Return [X, Y] of the center of cell containing provided text 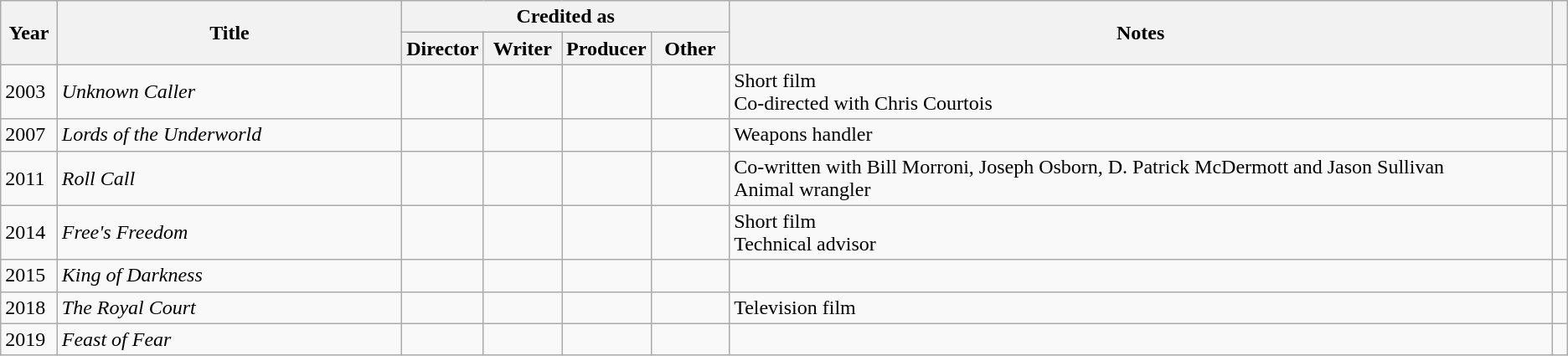
Other [690, 49]
Weapons handler [1141, 135]
Free's Freedom [230, 233]
King of Darkness [230, 276]
Co-written with Bill Morroni, Joseph Osborn, D. Patrick McDermott and Jason SullivanAnimal wrangler [1141, 178]
Short filmTechnical advisor [1141, 233]
The Royal Court [230, 307]
2018 [29, 307]
Writer [523, 49]
Television film [1141, 307]
2003 [29, 92]
Producer [606, 49]
Notes [1141, 33]
Credited as [566, 17]
Feast of Fear [230, 339]
Roll Call [230, 178]
2019 [29, 339]
Unknown Caller [230, 92]
Lords of the Underworld [230, 135]
Year [29, 33]
Director [442, 49]
2015 [29, 276]
2014 [29, 233]
2007 [29, 135]
Title [230, 33]
Short filmCo-directed with Chris Courtois [1141, 92]
2011 [29, 178]
